Detect which cell encompasses the target text, then output its (x, y) center coordinate. 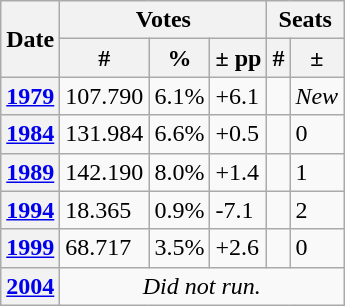
1999 (30, 248)
New (317, 96)
+6.1 (238, 96)
+1.4 (238, 172)
% (180, 58)
2004 (30, 286)
± (317, 58)
1989 (30, 172)
Votes (164, 20)
107.790 (104, 96)
1979 (30, 96)
3.5% (180, 248)
1 (317, 172)
Did not run. (202, 286)
68.717 (104, 248)
131.984 (104, 134)
142.190 (104, 172)
18.365 (104, 210)
Seats (306, 20)
Date (30, 39)
+2.6 (238, 248)
6.6% (180, 134)
8.0% (180, 172)
0.9% (180, 210)
2 (317, 210)
1984 (30, 134)
-7.1 (238, 210)
+0.5 (238, 134)
6.1% (180, 96)
± pp (238, 58)
1994 (30, 210)
